Capture the cell that displays the provided text and extract its (x, y) central coordinate. 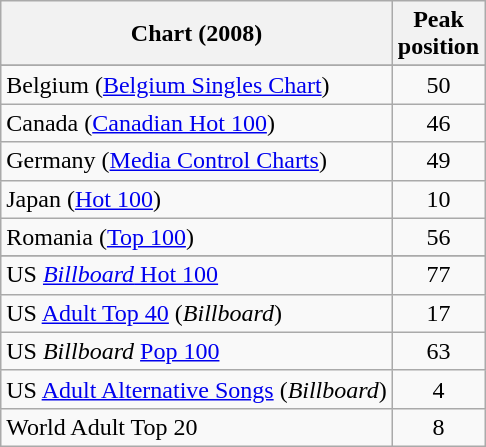
4 (438, 389)
46 (438, 123)
63 (438, 351)
8 (438, 427)
US Adult Alternative Songs (Billboard) (197, 389)
Japan (Hot 100) (197, 199)
56 (438, 237)
US Adult Top 40 (Billboard) (197, 313)
Peakposition (438, 34)
Germany (Media Control Charts) (197, 161)
Canada (Canadian Hot 100) (197, 123)
Romania (Top 100) (197, 237)
49 (438, 161)
50 (438, 85)
77 (438, 275)
17 (438, 313)
10 (438, 199)
US Billboard Hot 100 (197, 275)
World Adult Top 20 (197, 427)
Chart (2008) (197, 34)
Belgium (Belgium Singles Chart) (197, 85)
US Billboard Pop 100 (197, 351)
